Output the [X, Y] coordinate of the center of the cell containing the given text.  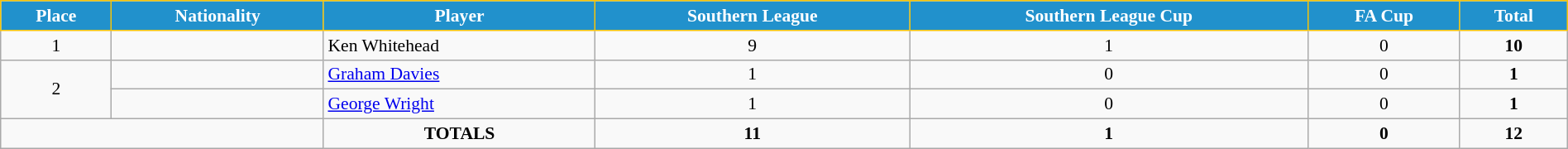
Southern League [753, 16]
10 [1513, 46]
Place [56, 16]
Ken Whitehead [459, 46]
12 [1513, 134]
Total [1513, 16]
Graham Davies [459, 74]
TOTALS [459, 134]
11 [753, 134]
Southern League Cup [1109, 16]
George Wright [459, 104]
Nationality [218, 16]
Player [459, 16]
FA Cup [1384, 16]
9 [753, 46]
2 [56, 89]
